Pinpoint the cell where the given text exists, returning its [x, y] midpoint coordinate. 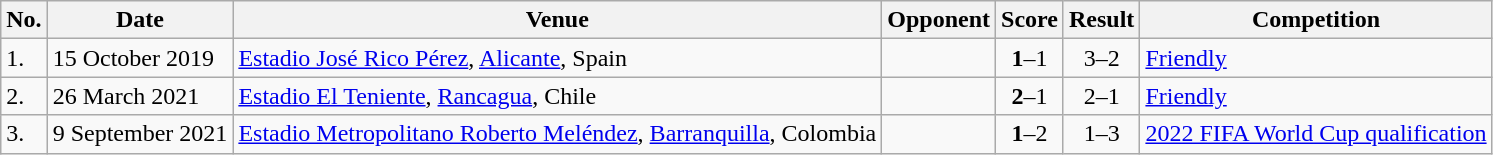
2. [24, 96]
1–3 [1101, 134]
2022 FIFA World Cup qualification [1316, 134]
9 September 2021 [140, 134]
Estadio Metropolitano Roberto Meléndez, Barranquilla, Colombia [558, 134]
1–1 [1030, 58]
Venue [558, 20]
No. [24, 20]
Opponent [939, 20]
1–2 [1030, 134]
Result [1101, 20]
26 March 2021 [140, 96]
Competition [1316, 20]
3–2 [1101, 58]
Estadio El Teniente, Rancagua, Chile [558, 96]
Score [1030, 20]
1. [24, 58]
3. [24, 134]
15 October 2019 [140, 58]
Date [140, 20]
Estadio José Rico Pérez, Alicante, Spain [558, 58]
